Output the (x, y) coordinate of the center of the cell containing the given text.  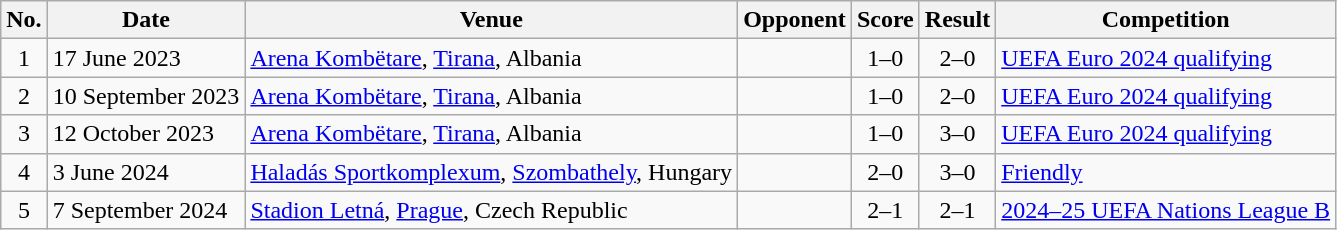
Stadion Letná, Prague, Czech Republic (492, 210)
3 June 2024 (146, 172)
3 (24, 134)
2024–25 UEFA Nations League B (1166, 210)
Venue (492, 20)
No. (24, 20)
10 September 2023 (146, 96)
5 (24, 210)
17 June 2023 (146, 58)
7 September 2024 (146, 210)
12 October 2023 (146, 134)
1 (24, 58)
Date (146, 20)
Score (885, 20)
Friendly (1166, 172)
4 (24, 172)
2 (24, 96)
Result (957, 20)
Competition (1166, 20)
Opponent (795, 20)
Haladás Sportkomplexum, Szombathely, Hungary (492, 172)
